Detect which cell encompasses the target text, then output its (x, y) center coordinate. 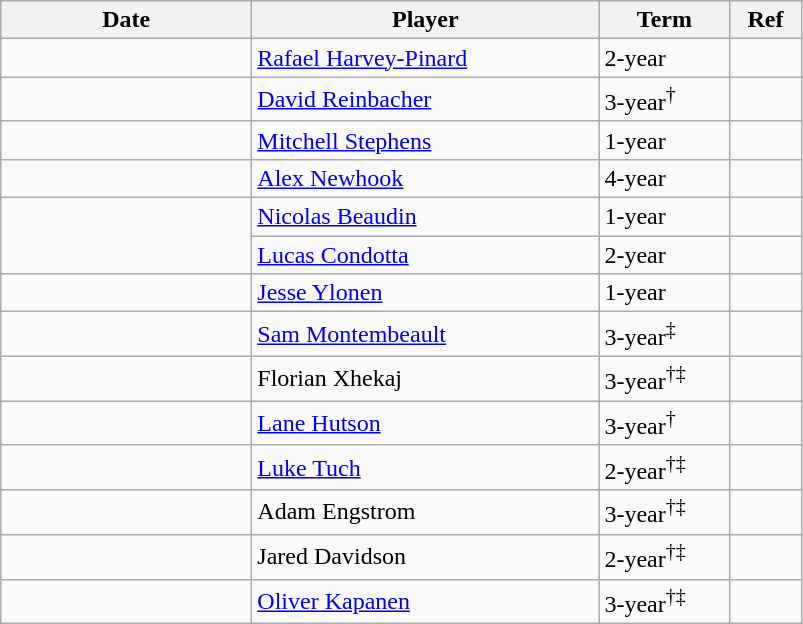
Jared Davidson (426, 558)
Nicolas Beaudin (426, 217)
Term (664, 20)
David Reinbacher (426, 100)
Mitchell Stephens (426, 140)
Ref (766, 20)
Oliver Kapanen (426, 602)
4-year (664, 178)
Lane Hutson (426, 424)
Date (126, 20)
Sam Montembeault (426, 334)
3-year‡ (664, 334)
Rafael Harvey-Pinard (426, 58)
Luke Tuch (426, 468)
Lucas Condotta (426, 255)
Adam Engstrom (426, 512)
Jesse Ylonen (426, 293)
Florian Xhekaj (426, 378)
Player (426, 20)
Alex Newhook (426, 178)
